Search for the cell housing the specified text and yield its [X, Y] center coordinate. 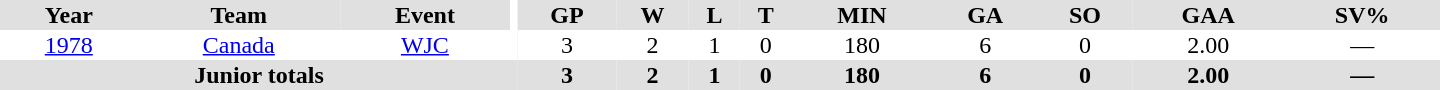
1978 [69, 45]
GP [567, 15]
MIN [862, 15]
SV% [1362, 15]
Canada [239, 45]
Junior totals [259, 75]
Team [239, 15]
Event [425, 15]
W [652, 15]
WJC [425, 45]
Year [69, 15]
L [714, 15]
SO [1085, 15]
GA [986, 15]
T [766, 15]
GAA [1208, 15]
